Search for the cell housing the specified text and yield its [x, y] center coordinate. 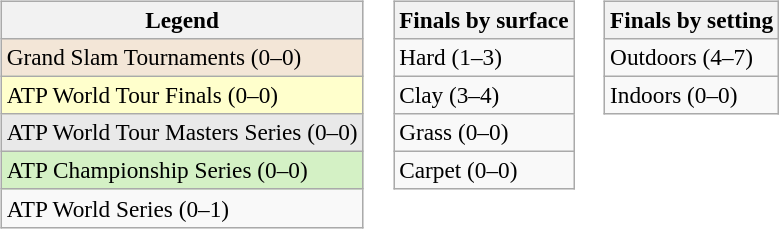
Carpet (0–0) [484, 171]
Clay (3–4) [484, 95]
Grass (0–0) [484, 133]
Finals by surface [484, 20]
ATP Championship Series (0–0) [182, 171]
Hard (1–3) [484, 57]
Finals by setting [692, 20]
ATP World Tour Masters Series (0–0) [182, 133]
ATP World Series (0–1) [182, 208]
Grand Slam Tournaments (0–0) [182, 57]
Legend [182, 20]
Outdoors (4–7) [692, 57]
Indoors (0–0) [692, 95]
ATP World Tour Finals (0–0) [182, 95]
